Provide the (X, Y) coordinate of the cell's center where the given text is located.  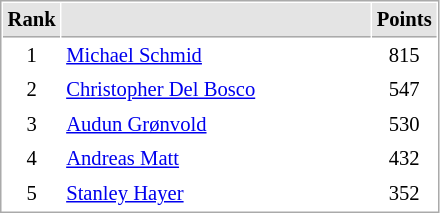
Rank (32, 20)
530 (404, 124)
Points (404, 20)
2 (32, 90)
432 (404, 158)
Christopher Del Bosco (216, 90)
Audun Grønvold (216, 124)
Michael Schmid (216, 56)
547 (404, 90)
5 (32, 194)
Andreas Matt (216, 158)
1 (32, 56)
3 (32, 124)
4 (32, 158)
352 (404, 194)
Stanley Hayer (216, 194)
815 (404, 56)
